Locate the cell with the specified text and output its [x, y] center coordinate. 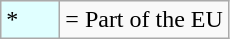
* [30, 20]
= Part of the EU [144, 20]
